For the text-containing cell, return its midpoint in [x, y] coordinate format. 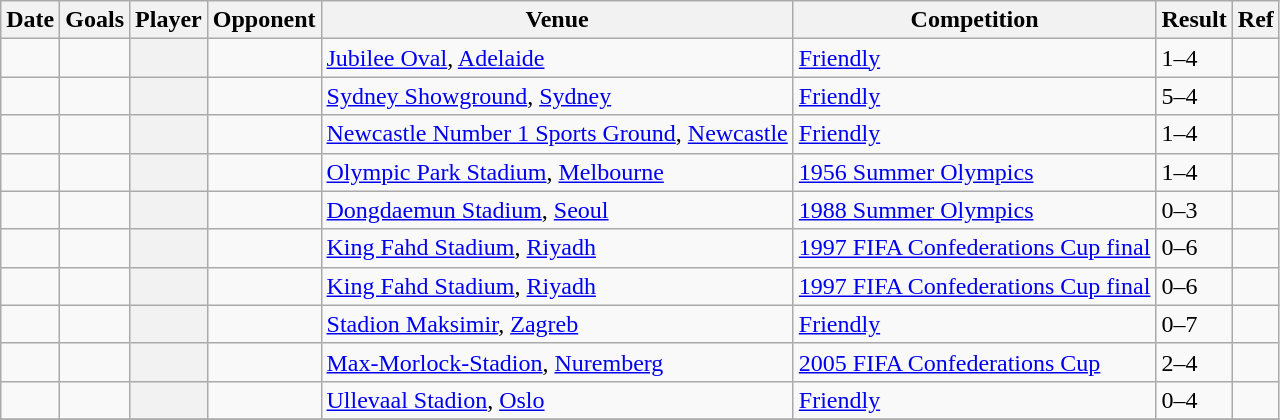
Opponent [264, 20]
Competition [974, 20]
Result [1194, 20]
2005 FIFA Confederations Cup [974, 362]
Stadion Maksimir, Zagreb [557, 324]
Ullevaal Stadion, Oslo [557, 400]
1988 Summer Olympics [974, 210]
0–3 [1194, 210]
Player [169, 20]
Newcastle Number 1 Sports Ground, Newcastle [557, 134]
Venue [557, 20]
Ref [1256, 20]
0–7 [1194, 324]
Goals [95, 20]
1956 Summer Olympics [974, 172]
Max-Morlock-Stadion, Nuremberg [557, 362]
Jubilee Oval, Adelaide [557, 58]
5–4 [1194, 96]
Date [30, 20]
2–4 [1194, 362]
Dongdaemun Stadium, Seoul [557, 210]
Sydney Showground, Sydney [557, 96]
Olympic Park Stadium, Melbourne [557, 172]
0–4 [1194, 400]
